Provide the [x, y] coordinate of the cell's center where the given text is located.  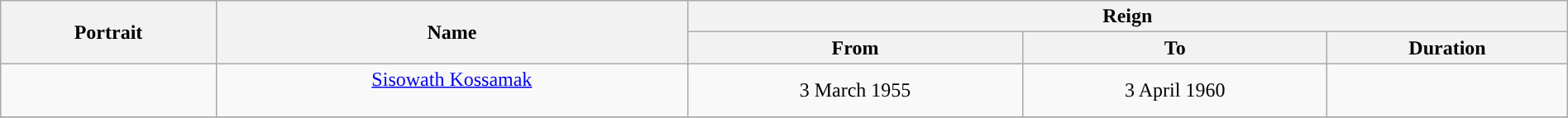
3 April 1960 [1175, 91]
Duration [1447, 48]
Reign [1127, 17]
From [855, 48]
Portrait [109, 32]
Name [452, 32]
3 March 1955 [855, 91]
Sisowath Kossamak [452, 91]
To [1175, 48]
